Scan for the cell matching the given text and deliver its (x, y) coordinate at center. 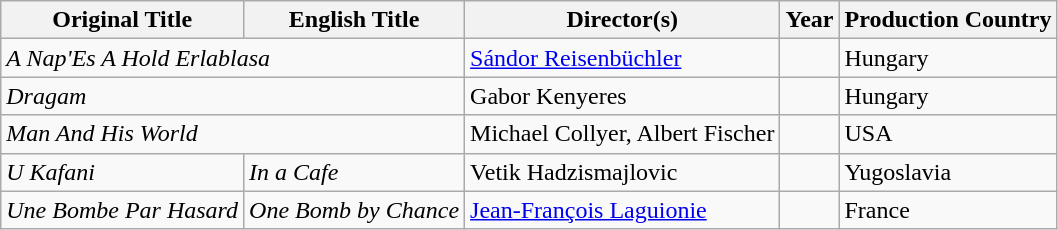
Original Title (122, 20)
Sándor Reisenbüchler (622, 58)
Gabor Kenyeres (622, 96)
English Title (354, 20)
One Bomb by Chance (354, 210)
A Nap'Es A Hold Erlablasa (233, 58)
Director(s) (622, 20)
In a Cafe (354, 172)
Man And His World (233, 134)
Jean-François Laguionie (622, 210)
Vetik Hadzismajlovic (622, 172)
Production Country (948, 20)
USA (948, 134)
U Kafani (122, 172)
Dragam (233, 96)
France (948, 210)
Yugoslavia (948, 172)
Une Bombe Par Hasard (122, 210)
Michael Collyer, Albert Fischer (622, 134)
Year (810, 20)
